Return the (x, y) coordinate for the center point of the cell that contains the specified text.  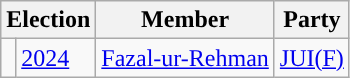
Member (186, 20)
JUI(F) (312, 58)
Election (48, 20)
Party (312, 20)
Fazal-ur-Rehman (186, 58)
2024 (56, 58)
